Identify which cell holds the provided text, then report its [x, y] central coordinate. 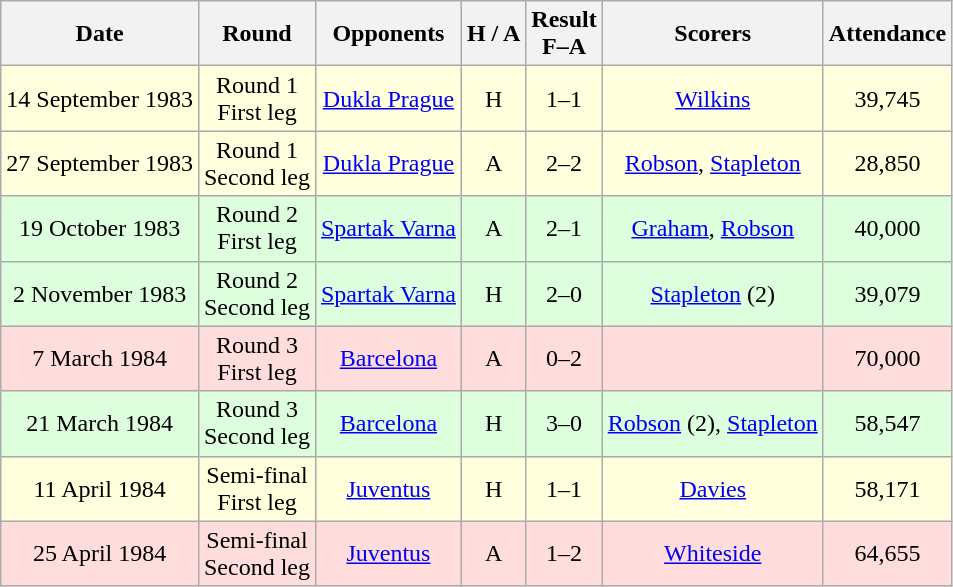
ResultF–A [564, 34]
2 November 1983 [100, 294]
58,171 [887, 488]
3–0 [564, 424]
2–1 [564, 228]
Date [100, 34]
28,850 [887, 164]
Robson (2), Stapleton [712, 424]
7 March 1984 [100, 358]
64,655 [887, 554]
27 September 1983 [100, 164]
Attendance [887, 34]
Davies [712, 488]
14 September 1983 [100, 98]
39,745 [887, 98]
25 April 1984 [100, 554]
2–0 [564, 294]
19 October 1983 [100, 228]
2–2 [564, 164]
39,079 [887, 294]
21 March 1984 [100, 424]
Round 1Second leg [256, 164]
11 April 1984 [100, 488]
Semi-finalFirst leg [256, 488]
Round 2First leg [256, 228]
H / A [493, 34]
70,000 [887, 358]
Scorers [712, 34]
Semi-finalSecond leg [256, 554]
Round [256, 34]
1–2 [564, 554]
Round 2Second leg [256, 294]
Round 1First leg [256, 98]
Round 3First leg [256, 358]
Opponents [388, 34]
Stapleton (2) [712, 294]
40,000 [887, 228]
0–2 [564, 358]
Graham, Robson [712, 228]
Round 3Second leg [256, 424]
Whiteside [712, 554]
Robson, Stapleton [712, 164]
58,547 [887, 424]
Wilkins [712, 98]
